For the text-containing cell, return its midpoint in [x, y] coordinate format. 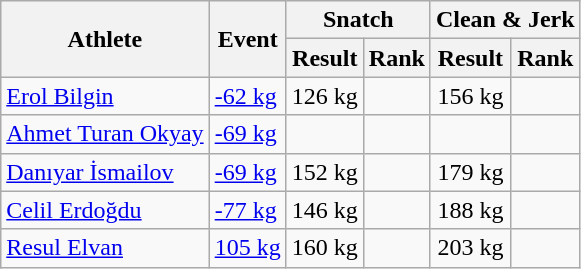
179 kg [470, 172]
146 kg [324, 210]
Event [248, 39]
Erol Bilgin [105, 96]
126 kg [324, 96]
Athlete [105, 39]
Clean & Jerk [505, 20]
Resul Elvan [105, 248]
188 kg [470, 210]
-77 kg [248, 210]
-62 kg [248, 96]
203 kg [470, 248]
160 kg [324, 248]
Danıyar İsmailov [105, 172]
Snatch [358, 20]
Celil Erdoğdu [105, 210]
105 kg [248, 248]
Ahmet Turan Okyay [105, 134]
156 kg [470, 96]
152 kg [324, 172]
